From the cell containing the given text, extract its center point as (x, y) coordinate. 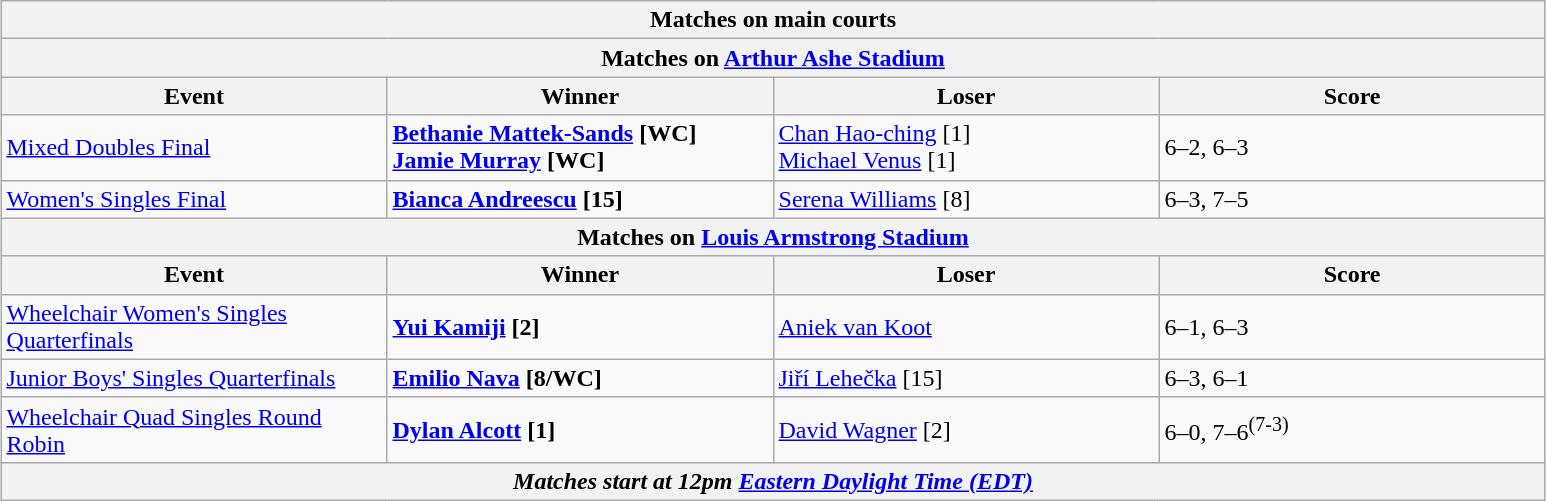
Bianca Andreescu [15] (580, 199)
Bethanie Mattek-Sands [WC] Jamie Murray [WC] (580, 148)
Women's Singles Final (194, 199)
6–0, 7–6(7-3) (1352, 430)
Matches on Louis Armstrong Stadium (773, 237)
Wheelchair Women's Singles Quarterfinals (194, 326)
Mixed Doubles Final (194, 148)
6–2, 6–3 (1352, 148)
Matches start at 12pm Eastern Daylight Time (EDT) (773, 481)
David Wagner [2] (966, 430)
Aniek van Koot (966, 326)
Matches on main courts (773, 20)
Yui Kamiji [2] (580, 326)
Serena Williams [8] (966, 199)
Wheelchair Quad Singles Round Robin (194, 430)
6–3, 7–5 (1352, 199)
Chan Hao-ching [1] Michael Venus [1] (966, 148)
6–3, 6–1 (1352, 378)
6–1, 6–3 (1352, 326)
Emilio Nava [8/WC] (580, 378)
Dylan Alcott [1] (580, 430)
Jiří Lehečka [15] (966, 378)
Matches on Arthur Ashe Stadium (773, 58)
Junior Boys' Singles Quarterfinals (194, 378)
